Locate the cell with the specified text and output its [x, y] center coordinate. 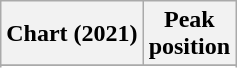
Chart (2021) [72, 34]
Peakposition [189, 34]
